Extract the [X, Y] coordinate from the center of the cell holding the provided text.  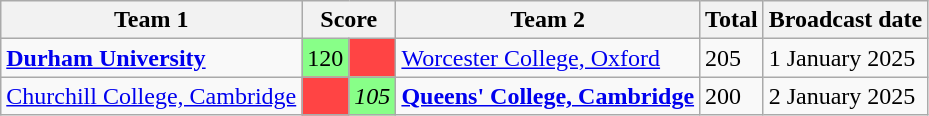
200 [732, 96]
120 [326, 58]
Queens' College, Cambridge [548, 96]
2 January 2025 [846, 96]
Team 2 [548, 20]
Score [349, 20]
105 [372, 96]
205 [732, 58]
Total [732, 20]
Broadcast date [846, 20]
Worcester College, Oxford [548, 58]
Team 1 [152, 20]
Churchill College, Cambridge [152, 96]
Durham University [152, 58]
1 January 2025 [846, 58]
